For the text-containing cell, return its midpoint in (x, y) coordinate format. 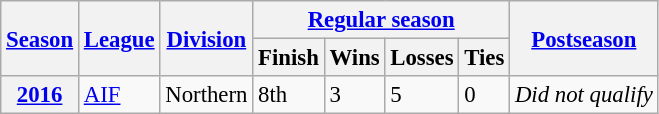
Postseason (584, 38)
Ties (484, 58)
8th (288, 95)
Division (206, 38)
Wins (354, 58)
AIF (118, 95)
3 (354, 95)
League (118, 38)
Northern (206, 95)
2016 (40, 95)
Regular season (382, 20)
Season (40, 38)
0 (484, 95)
Losses (422, 58)
5 (422, 95)
Finish (288, 58)
Did not qualify (584, 95)
